Find where the given text appears and provide that cell's center as [X, Y] coordinate. 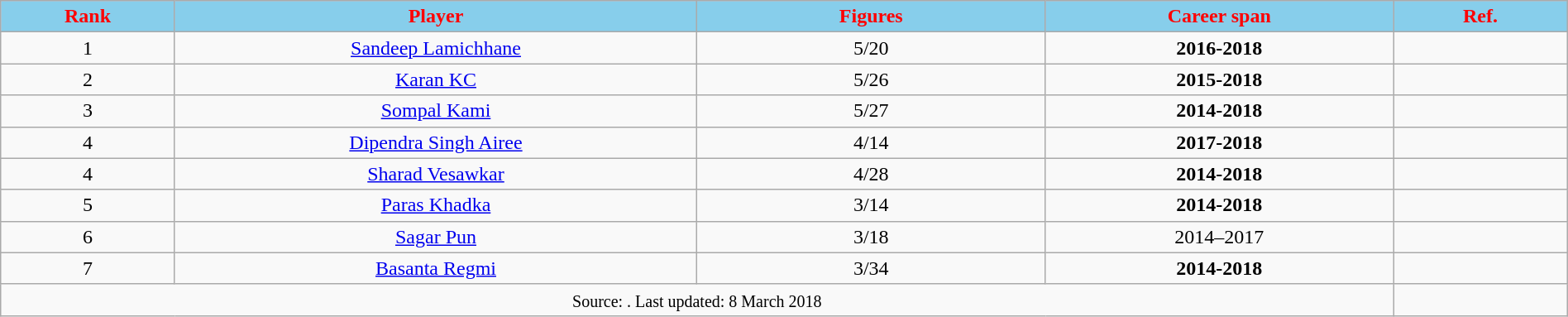
5/27 [872, 111]
Sagar Pun [436, 237]
Sharad Vesawkar [436, 174]
Figures [872, 17]
Ref. [1480, 17]
1 [88, 48]
2015-2018 [1219, 79]
4/14 [872, 142]
Paras Khadka [436, 205]
2017-2018 [1219, 142]
Sompal Kami [436, 111]
5/26 [872, 79]
7 [88, 268]
Career span [1219, 17]
2014–2017 [1219, 237]
Player [436, 17]
3/14 [872, 205]
5/20 [872, 48]
4/28 [872, 174]
3 [88, 111]
2016-2018 [1219, 48]
6 [88, 237]
Source: . Last updated: 8 March 2018 [697, 300]
3/34 [872, 268]
2 [88, 79]
Karan KC [436, 79]
Sandeep Lamichhane [436, 48]
Basanta Regmi [436, 268]
Rank [88, 17]
5 [88, 205]
3/18 [872, 237]
Dipendra Singh Airee [436, 142]
